Pinpoint the cell where the given text exists, returning its (X, Y) midpoint coordinate. 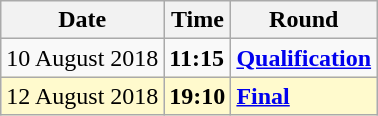
Date (82, 20)
10 August 2018 (82, 58)
11:15 (198, 58)
Qualification (304, 58)
19:10 (198, 96)
Final (304, 96)
Time (198, 20)
Round (304, 20)
12 August 2018 (82, 96)
